Find where the given text appears and provide that cell's center as (X, Y) coordinate. 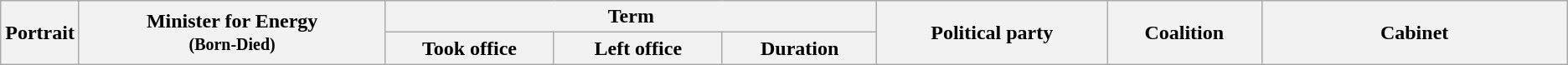
Political party (992, 32)
Coalition (1184, 32)
Duration (799, 48)
Took office (469, 48)
Term (632, 17)
Cabinet (1414, 32)
Left office (638, 48)
Minister for Energy(Born-Died) (231, 32)
Portrait (40, 32)
